Find where the given text appears and provide that cell's center as (X, Y) coordinate. 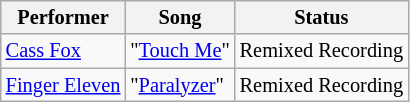
"Touch Me" (180, 51)
Cass Fox (64, 51)
Song (180, 17)
"Paralyzer" (180, 85)
Performer (64, 17)
Finger Eleven (64, 85)
Status (322, 17)
